Locate the cell with the specified text and output its (X, Y) center coordinate. 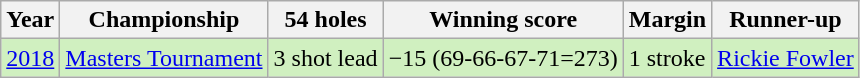
Winning score (503, 20)
1 stroke (667, 58)
Masters Tournament (164, 58)
−15 (69-66-67-71=273) (503, 58)
Runner-up (786, 20)
Championship (164, 20)
Rickie Fowler (786, 58)
Margin (667, 20)
3 shot lead (326, 58)
54 holes (326, 20)
Year (30, 20)
2018 (30, 58)
